Return the (x, y) coordinate for the center point of the cell that contains the specified text.  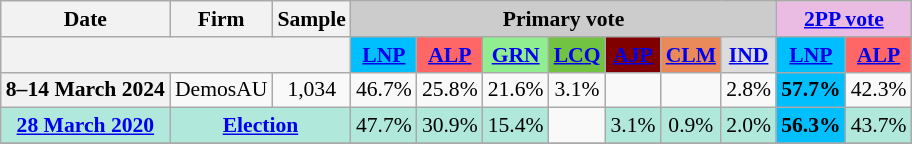
0.9% (691, 126)
GRN (516, 55)
15.4% (516, 126)
1,034 (311, 90)
46.7% (384, 90)
Date (86, 19)
IND (748, 55)
Firm (221, 19)
2.0% (748, 126)
8–14 March 2024 (86, 90)
DemosAU (221, 90)
2.8% (748, 90)
25.8% (450, 90)
AJP (632, 55)
LCQ (578, 55)
30.9% (450, 126)
56.3% (810, 126)
47.7% (384, 126)
57.7% (810, 90)
2PP vote (844, 19)
Primary vote (564, 19)
CLM (691, 55)
43.7% (879, 126)
Sample (311, 19)
42.3% (879, 90)
21.6% (516, 90)
28 March 2020 (86, 126)
Election (260, 126)
